Scan for the cell matching the given text and deliver its (X, Y) coordinate at center. 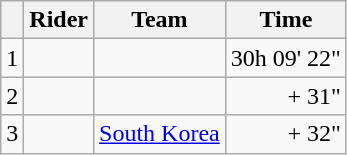
30h 09' 22" (286, 58)
Time (286, 20)
2 (12, 96)
1 (12, 58)
+ 32" (286, 134)
Rider (59, 20)
3 (12, 134)
Team (160, 20)
+ 31" (286, 96)
South Korea (160, 134)
